Provide the [x, y] coordinate of the cell's center where the given text is located.  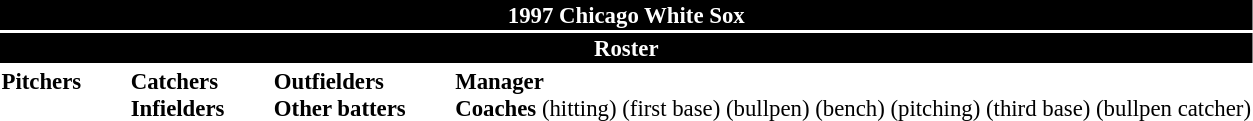
1997 Chicago White Sox [626, 15]
Roster [626, 48]
